Return the [X, Y] coordinate for the center point of the cell that contains the specified text.  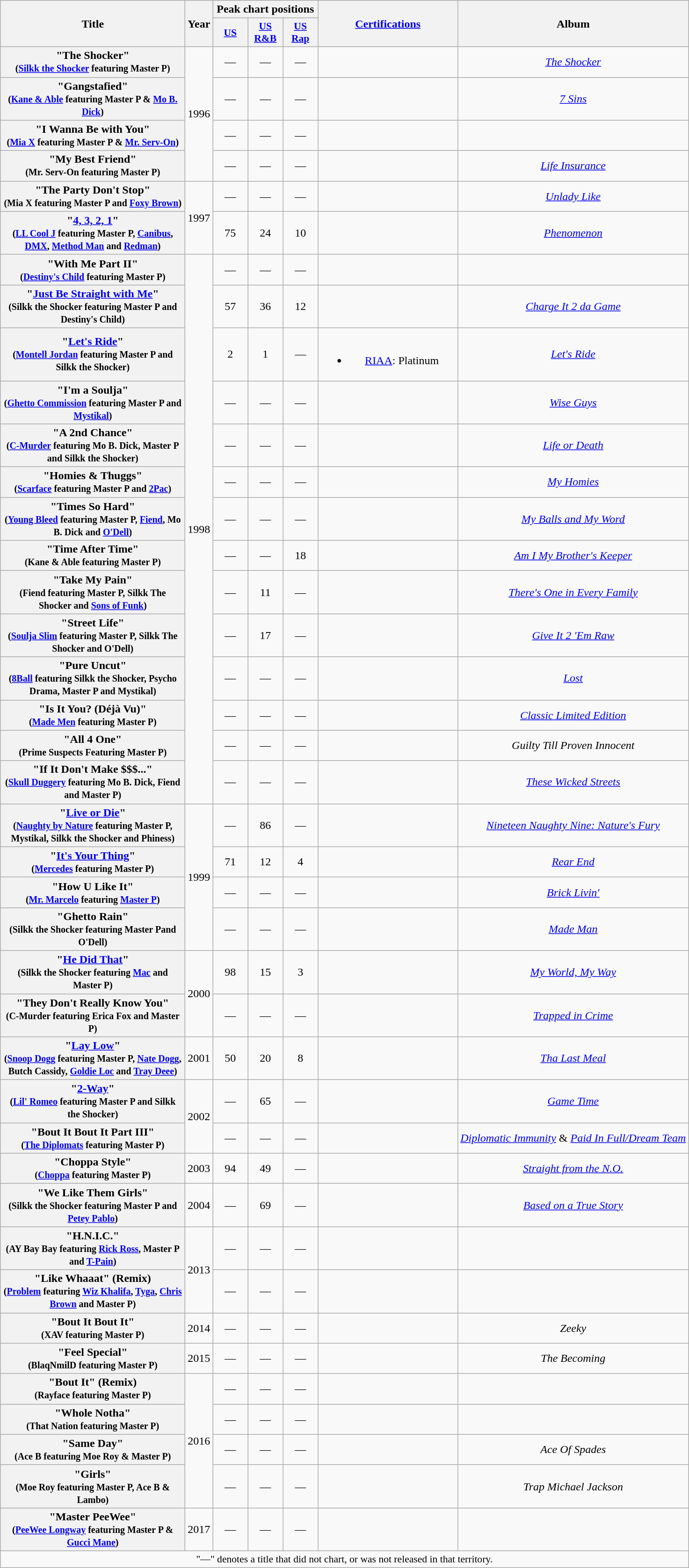
2015 [199, 1359]
"4, 3, 2, 1" (LL Cool J featuring Master P, Canibus, DMX, Method Man and Redman) [93, 233]
"With Me Part II"(Destiny's Child featuring Master P) [93, 269]
"Is It You? (Déjà Vu)"(Made Men featuring Master P) [93, 715]
RIAA: Platinum [388, 354]
8 [300, 1058]
2013 [199, 1270]
USRap [300, 33]
57 [230, 306]
Title [93, 23]
Ace Of Spades [573, 1449]
75 [230, 233]
"Live or Die"(Naughty by Nature featuring Master P, Mystikal, Silkk the Shocker and Phiness) [93, 825]
"Master PeeWee"(PeeWee Longway featuring Master P & Gucci Mane) [93, 1529]
Charge It 2 da Game [573, 306]
2016 [199, 1441]
"He Did That"(Silkk the Shocker featuring Mac and Master P) [93, 972]
"Time After Time"(Kane & Able featuring Master P) [93, 555]
"2-Way"(Lil' Romeo featuring Master P and Silkk the Shocker) [93, 1101]
"It's Your Thing"(Mercedes featuring Master P) [93, 862]
2 [230, 354]
2000 [199, 993]
Classic Limited Edition [573, 715]
"I'm a Soulja"(Ghetto Commission featuring Master P and Mystikal) [93, 402]
Life or Death [573, 446]
"All 4 One"(Prime Suspects Featuring Master P) [93, 745]
"Pure Uncut"(8Ball featuring Silkk the Shocker, Psycho Drama, Master P and Mystikal) [93, 678]
Trap Michael Jackson [573, 1486]
"We Like Them Girls"(Silkk the Shocker featuring Master P and Petey Pablo) [93, 1205]
4 [300, 862]
18 [300, 555]
Tha Last Meal [573, 1058]
"Just Be Straight with Me"(Silkk the Shocker featuring Master P and Destiny's Child) [93, 306]
Peak chart positions [266, 9]
There's One in Every Family [573, 592]
Zeeky [573, 1328]
10 [300, 233]
1996 [199, 114]
USR&B [266, 33]
1998 [199, 529]
"Girls"(Moe Roy featuring Master P, Ace B & Lambo) [93, 1486]
65 [266, 1101]
11 [266, 592]
Am I My Brother's Keeper [573, 555]
"Take My Pain"(Fiend featuring Master P, Silkk The Shocker and Sons of Funk) [93, 592]
"Bout It Bout It Part III"(The Diplomats featuring Master P) [93, 1138]
2004 [199, 1205]
36 [266, 306]
"My Best Friend"(Mr. Serv-On featuring Master P) [93, 165]
"Choppa Style"(Choppa featuring Master P) [93, 1169]
"They Don't Really Know You"(C-Murder featuring Erica Fox and Master P) [93, 1015]
"Street Life"(Soulja Slim featuring Master P, Silkk The Shocker and O'Dell) [93, 635]
50 [230, 1058]
The Shocker [573, 62]
"Feel Special"(BlaqNmilD featuring Master P) [93, 1359]
69 [266, 1205]
3 [300, 972]
Lost [573, 678]
98 [230, 972]
17 [266, 635]
1999 [199, 877]
Unlady Like [573, 196]
2001 [199, 1058]
"Whole Notha"(That Nation featuring Master P) [93, 1419]
Year [199, 23]
Trapped in Crime [573, 1015]
My Homies [573, 482]
These Wicked Streets [573, 782]
"H.N.I.C."(AY Bay Bay featuring Rick Ross, Master P and T-Pain) [93, 1248]
"The Party Don't Stop"(Mia X featuring Master P and Foxy Brown) [93, 196]
"Times So Hard"(Young Bleed featuring Master P, Fiend, Mo B. Dick and O'Dell) [93, 519]
Guilty Till Proven Innocent [573, 745]
Give It 2 'Em Raw [573, 635]
2002 [199, 1116]
49 [266, 1169]
Brick Livin' [573, 892]
Based on a True Story [573, 1205]
Rear End [573, 862]
Certifications [388, 23]
24 [266, 233]
71 [230, 862]
15 [266, 972]
Let's Ride [573, 354]
My World, My Way [573, 972]
"I Wanna Be with You"(Mia X featuring Master P & Mr. Serv-On) [93, 136]
"If It Don't Make $$$..."(Skull Duggery featuring Mo B. Dick, Fiend and Master P) [93, 782]
"Ghetto Rain"(Silkk the Shocker featuring Master Pand O'Dell) [93, 929]
"The Shocker"(Silkk the Shocker featuring Master P) [93, 62]
1 [266, 354]
Phenomenon [573, 233]
Diplomatic Immunity & Paid In Full/Dream Team [573, 1138]
"Gangstafied"(Kane & Able featuring Master P & Mo B. Dick) [93, 99]
"Let's Ride"(Montell Jordan featuring Master P and Silkk the Shocker) [93, 354]
20 [266, 1058]
My Balls and My Word [573, 519]
"Same Day"(Ace B featuring Moe Roy & Master P) [93, 1449]
1997 [199, 218]
"Like Whaaat" (Remix)(Problem featuring Wiz Khalifa, Tyga, Chris Brown and Master P) [93, 1291]
"Bout It" (Remix)(Rayface featuring Master P) [93, 1388]
Life Insurance [573, 165]
Wise Guys [573, 402]
2003 [199, 1169]
Made Man [573, 929]
2014 [199, 1328]
Nineteen Naughty Nine: Nature's Fury [573, 825]
"A 2nd Chance"(C-Murder featuring Mo B. Dick, Master P and Silkk the Shocker) [93, 446]
7 Sins [573, 99]
Game Time [573, 1101]
The Becoming [573, 1359]
Straight from the N.O. [573, 1169]
94 [230, 1169]
Album [573, 23]
"—" denotes a title that did not chart, or was not released in that territory. [344, 1559]
2017 [199, 1529]
US [230, 33]
"Bout It Bout It"(XAV featuring Master P) [93, 1328]
86 [266, 825]
"How U Like It"(Mr. Marcelo featuring Master P) [93, 892]
"Homies & Thuggs"(Scarface featuring Master P and 2Pac) [93, 482]
"Lay Low"(Snoop Dogg featuring Master P, Nate Dogg, Butch Cassidy, Goldie Loc and Tray Deee) [93, 1058]
